Find where the given text appears and provide that cell's center as [X, Y] coordinate. 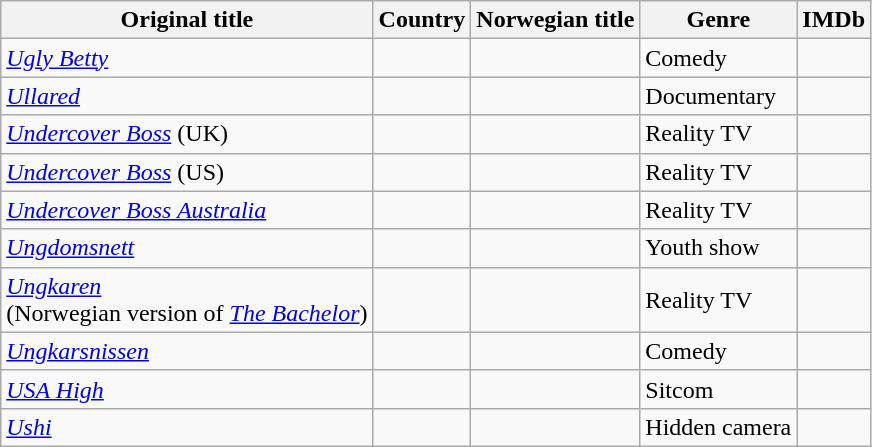
Norwegian title [556, 20]
Undercover Boss Australia [187, 210]
Undercover Boss (UK) [187, 134]
Ungdomsnett [187, 248]
Ungkarsnissen [187, 351]
Ungkaren (Norwegian version of The Bachelor) [187, 300]
Original title [187, 20]
Country [422, 20]
Undercover Boss (US) [187, 172]
Youth show [718, 248]
IMDb [834, 20]
Ugly Betty [187, 58]
Sitcom [718, 389]
USA High [187, 389]
Hidden camera [718, 427]
Ushi [187, 427]
Genre [718, 20]
Ullared [187, 96]
Documentary [718, 96]
